For the text-containing cell, return its midpoint in [x, y] coordinate format. 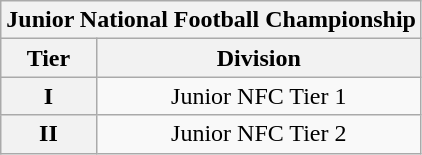
Junior NFC Tier 2 [258, 134]
Junior National Football Championship [212, 20]
I [48, 96]
Division [258, 58]
II [48, 134]
Junior NFC Tier 1 [258, 96]
Tier [48, 58]
